For the text-containing cell, return its midpoint in [X, Y] coordinate format. 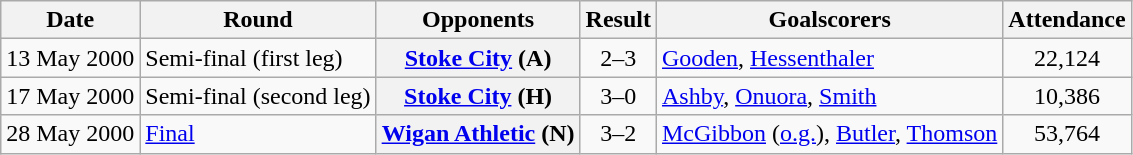
Goalscorers [829, 20]
Ashby, Onuora, Smith [829, 96]
Stoke City (A) [478, 58]
Wigan Athletic (N) [478, 134]
22,124 [1067, 58]
Semi-final (first leg) [258, 58]
13 May 2000 [70, 58]
10,386 [1067, 96]
53,764 [1067, 134]
McGibbon (o.g.), Butler, Thomson [829, 134]
3–2 [618, 134]
Gooden, Hessenthaler [829, 58]
Final [258, 134]
Result [618, 20]
Stoke City (H) [478, 96]
Date [70, 20]
17 May 2000 [70, 96]
28 May 2000 [70, 134]
2–3 [618, 58]
Attendance [1067, 20]
Semi-final (second leg) [258, 96]
Opponents [478, 20]
3–0 [618, 96]
Round [258, 20]
